Search for the cell housing the specified text and yield its (x, y) center coordinate. 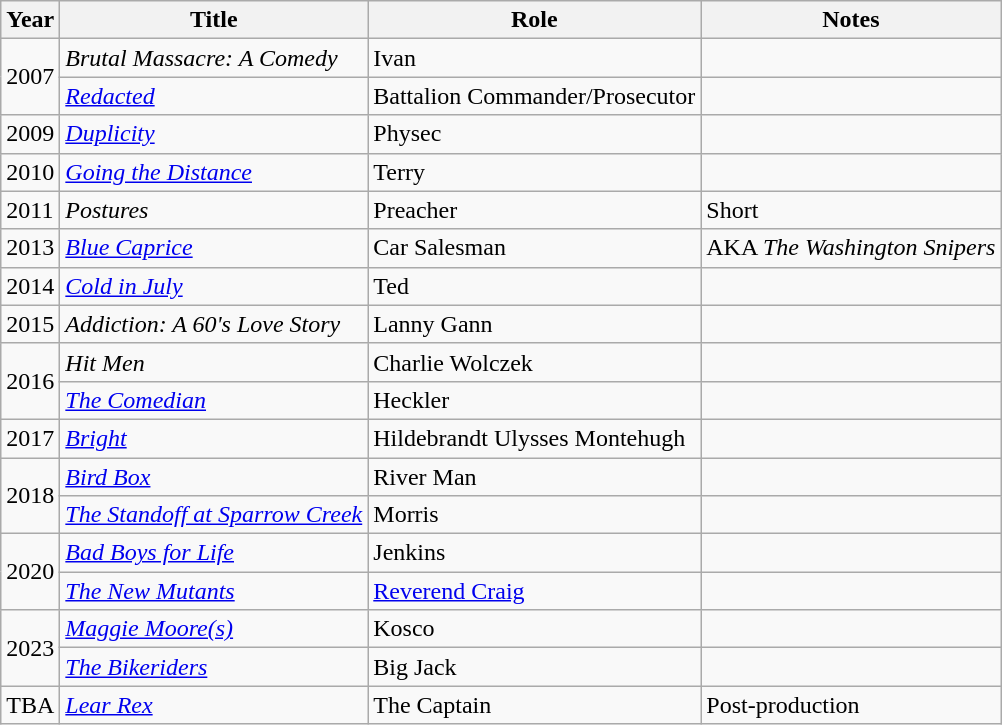
2018 (30, 496)
Reverend Craig (534, 591)
The Standoff at Sparrow Creek (214, 515)
Addiction: A 60's Love Story (214, 324)
2009 (30, 134)
Redacted (214, 96)
Postures (214, 210)
Heckler (534, 400)
AKA The Washington Snipers (851, 248)
Maggie Moore(s) (214, 629)
2015 (30, 324)
Kosco (534, 629)
Bird Box (214, 477)
Battalion Commander/Prosecutor (534, 96)
The New Mutants (214, 591)
2007 (30, 77)
Brutal Massacre: A Comedy (214, 58)
Cold in July (214, 286)
Hit Men (214, 362)
2020 (30, 572)
Title (214, 20)
Lear Rex (214, 705)
Post-production (851, 705)
2016 (30, 381)
Hildebrandt Ulysses Montehugh (534, 438)
Going the Distance (214, 172)
The Bikeriders (214, 667)
Charlie Wolczek (534, 362)
2013 (30, 248)
The Comedian (214, 400)
Ivan (534, 58)
The Captain (534, 705)
Blue Caprice (214, 248)
Car Salesman (534, 248)
2010 (30, 172)
2011 (30, 210)
Physec (534, 134)
2017 (30, 438)
2014 (30, 286)
Notes (851, 20)
Ted (534, 286)
Short (851, 210)
Morris (534, 515)
Preacher (534, 210)
TBA (30, 705)
Bright (214, 438)
2023 (30, 648)
Year (30, 20)
Role (534, 20)
Bad Boys for Life (214, 553)
River Man (534, 477)
Big Jack (534, 667)
Jenkins (534, 553)
Terry (534, 172)
Duplicity (214, 134)
Lanny Gann (534, 324)
